Output the (x, y) coordinate of the center of the cell containing the given text.  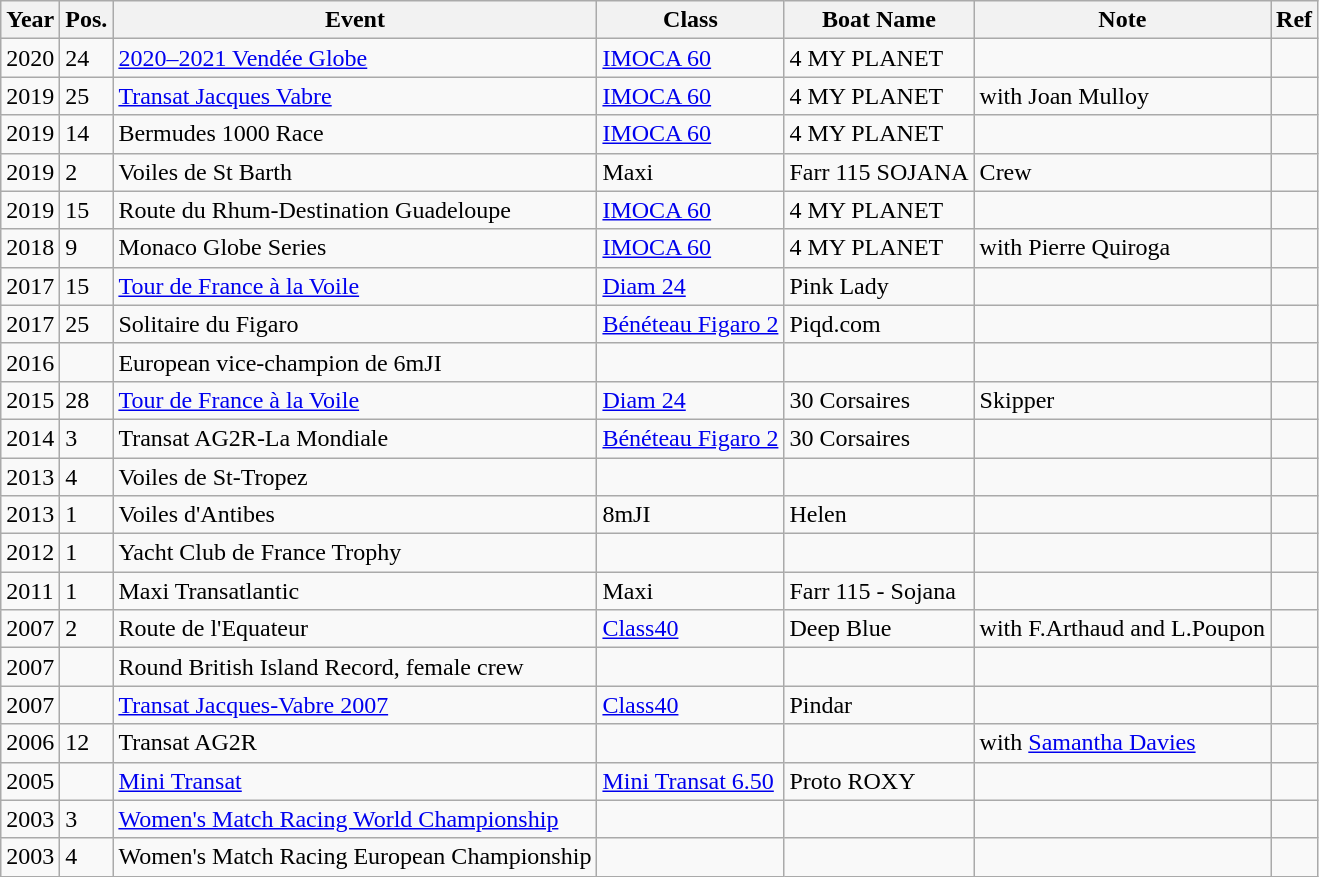
Class (690, 20)
Pindar (879, 705)
Bermudes 1000 Race (355, 134)
Voiles de St-Tropez (355, 477)
Women's Match Racing World Championship (355, 819)
2014 (30, 438)
with Pierre Quiroga (1122, 248)
with F.Arthaud and L.Poupon (1122, 629)
2020–2021 Vendée Globe (355, 58)
Skipper (1122, 400)
Deep Blue (879, 629)
Transat Jacques Vabre (355, 96)
Event (355, 20)
with Samantha Davies (1122, 743)
Helen (879, 515)
12 (86, 743)
2016 (30, 362)
Pos. (86, 20)
2012 (30, 553)
with Joan Mulloy (1122, 96)
2020 (30, 58)
Voiles d'Antibes (355, 515)
Mini Transat (355, 781)
Voiles de St Barth (355, 172)
European vice-champion de 6mJI (355, 362)
Transat AG2R-La Mondiale (355, 438)
Maxi Transatlantic (355, 591)
Transat Jacques-Vabre 2007 (355, 705)
Crew (1122, 172)
14 (86, 134)
Monaco Globe Series (355, 248)
Pink Lady (879, 286)
Ref (1294, 20)
2005 (30, 781)
2006 (30, 743)
24 (86, 58)
Transat AG2R (355, 743)
Mini Transat 6.50 (690, 781)
28 (86, 400)
Piqd.com (879, 324)
Proto ROXY (879, 781)
2015 (30, 400)
Boat Name (879, 20)
2018 (30, 248)
2011 (30, 591)
9 (86, 248)
Round British Island Record, female crew (355, 667)
Route du Rhum-Destination Guadeloupe (355, 210)
Farr 115 SOJANA (879, 172)
Farr 115 - Sojana (879, 591)
Route de l'Equateur (355, 629)
8mJI (690, 515)
Yacht Club de France Trophy (355, 553)
Solitaire du Figaro (355, 324)
Women's Match Racing European Championship (355, 857)
Year (30, 20)
Note (1122, 20)
